Return [x, y] of the center of cell containing provided text 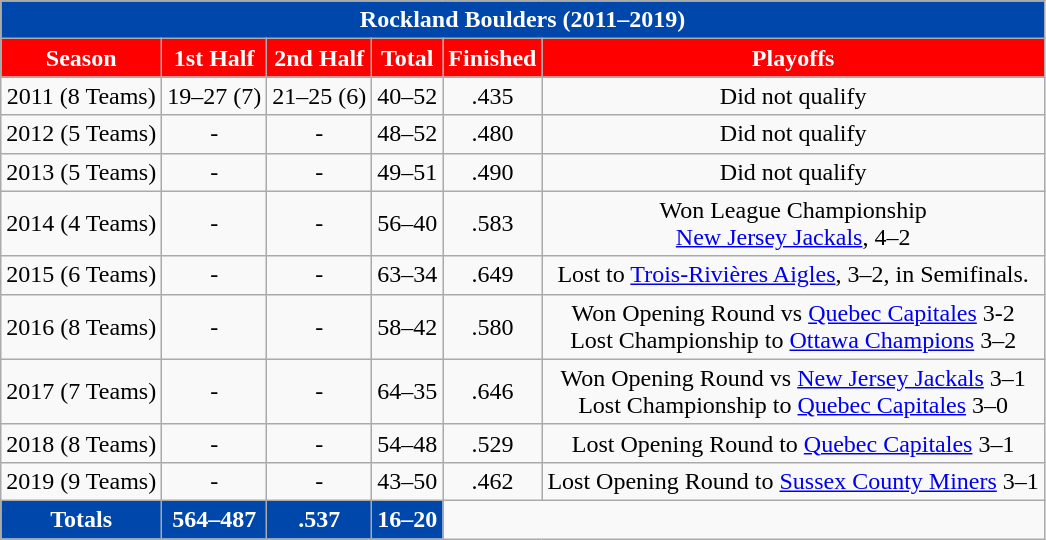
19–27 (7) [214, 96]
Lost to Trois-Rivières Aigles, 3–2, in Semifinals. [793, 275]
564–487 [214, 519]
48–52 [408, 134]
54–48 [408, 443]
1st Half [214, 58]
Lost Opening Round to Quebec Capitales 3–1 [793, 443]
2013 (5 Teams) [82, 172]
21–25 (6) [320, 96]
2015 (6 Teams) [82, 275]
2nd Half [320, 58]
49–51 [408, 172]
Total [408, 58]
Won League ChampionshipNew Jersey Jackals, 4–2 [793, 224]
Rockland Boulders (2011–2019) [523, 20]
.462 [492, 481]
2017 (7 Teams) [82, 392]
58–42 [408, 326]
2011 (8 Teams) [82, 96]
64–35 [408, 392]
40–52 [408, 96]
.480 [492, 134]
56–40 [408, 224]
Won Opening Round vs Quebec Capitales 3-2 Lost Championship to Ottawa Champions 3–2 [793, 326]
.490 [492, 172]
Won Opening Round vs New Jersey Jackals 3–1 Lost Championship to Quebec Capitales 3–0 [793, 392]
16–20 [408, 519]
Totals [82, 519]
2018 (8 Teams) [82, 443]
.529 [492, 443]
.435 [492, 96]
2019 (9 Teams) [82, 481]
2012 (5 Teams) [82, 134]
Playoffs [793, 58]
Lost Opening Round to Sussex County Miners 3–1 [793, 481]
.537 [320, 519]
.580 [492, 326]
2016 (8 Teams) [82, 326]
2014 (4 Teams) [82, 224]
Season [82, 58]
Finished [492, 58]
.646 [492, 392]
.649 [492, 275]
63–34 [408, 275]
.583 [492, 224]
43–50 [408, 481]
